Extract the [x, y] coordinate from the center of the cell holding the provided text.  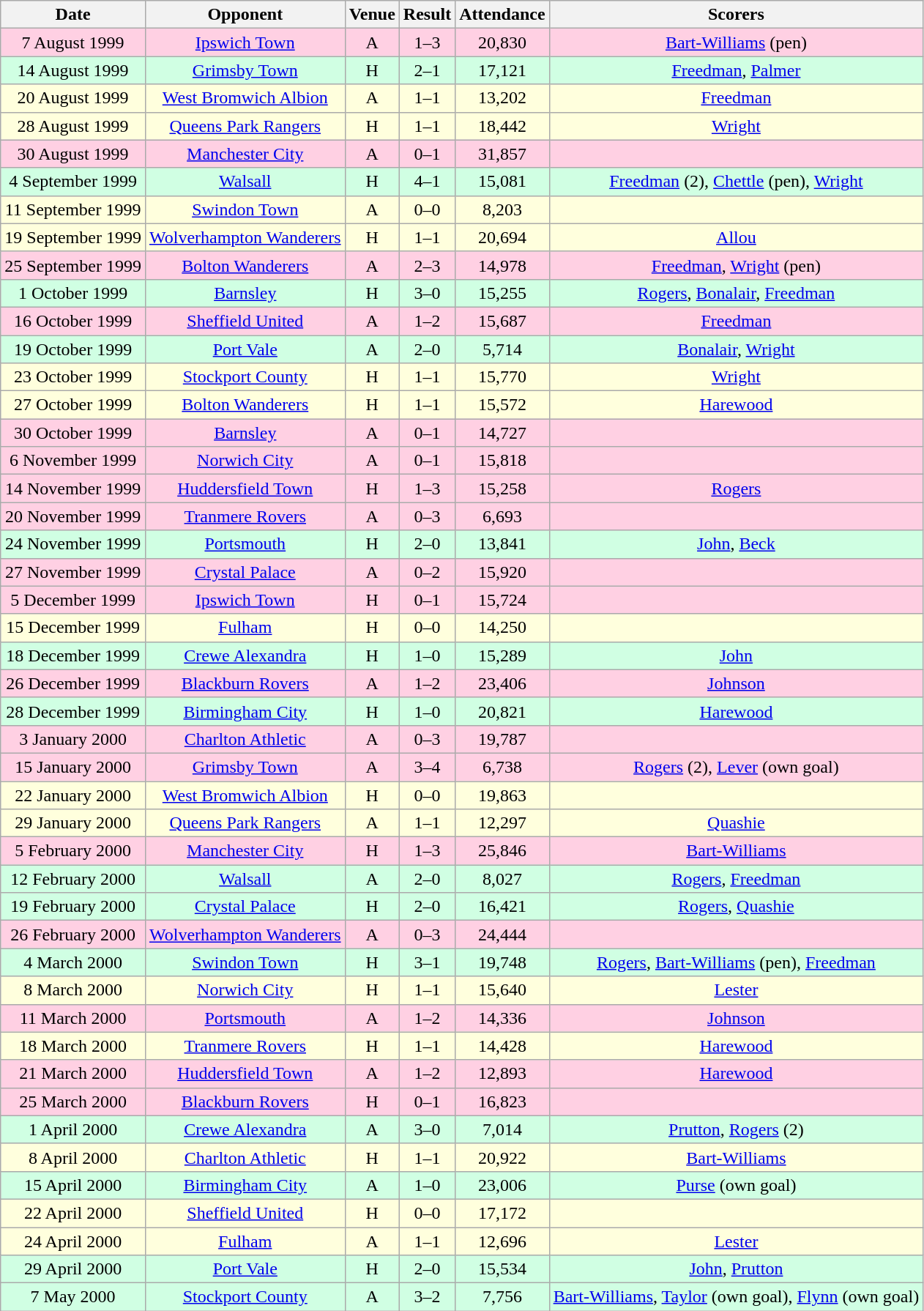
19,863 [502, 795]
20,830 [502, 42]
8 March 2000 [73, 990]
15,255 [502, 293]
30 August 1999 [73, 154]
14,250 [502, 628]
13,202 [502, 98]
14,727 [502, 433]
28 August 1999 [73, 126]
15,770 [502, 377]
Bart-Williams, Taylor (own goal), Flynn (own goal) [737, 1297]
27 October 1999 [73, 405]
14 November 1999 [73, 489]
6 November 1999 [73, 461]
0–2 [427, 572]
19 February 2000 [73, 907]
18 December 1999 [73, 655]
14,336 [502, 1018]
Purse (own goal) [737, 1185]
1 April 2000 [73, 1129]
20,922 [502, 1157]
18,442 [502, 126]
Quashie [737, 823]
8,027 [502, 879]
17,172 [502, 1213]
15,534 [502, 1269]
Freedman, Wright (pen) [737, 265]
Attendance [502, 15]
3–2 [427, 1297]
Rogers, Bonalair, Freedman [737, 293]
7 May 2000 [73, 1297]
22 January 2000 [73, 795]
15,081 [502, 182]
11 March 2000 [73, 1018]
Rogers [737, 489]
Opponent [245, 15]
13,841 [502, 544]
Date [73, 15]
24,444 [502, 935]
Rogers, Bart-Williams (pen), Freedman [737, 962]
2–1 [427, 70]
26 February 2000 [73, 935]
3 January 2000 [73, 739]
23 October 1999 [73, 377]
19,787 [502, 739]
24 April 2000 [73, 1241]
7,014 [502, 1129]
23,006 [502, 1185]
20,694 [502, 237]
27 November 1999 [73, 572]
14,978 [502, 265]
Venue [372, 15]
Rogers, Quashie [737, 907]
30 October 1999 [73, 433]
Freedman (2), Chettle (pen), Wright [737, 182]
8,203 [502, 209]
29 January 2000 [73, 823]
15,258 [502, 489]
17,121 [502, 70]
15,818 [502, 461]
29 April 2000 [73, 1269]
5 February 2000 [73, 851]
7 August 1999 [73, 42]
12,696 [502, 1241]
Prutton, Rogers (2) [737, 1129]
12,893 [502, 1074]
4 September 1999 [73, 182]
15,572 [502, 405]
15 December 1999 [73, 628]
8 April 2000 [73, 1157]
Bart-Williams (pen) [737, 42]
20 November 1999 [73, 516]
3–1 [427, 962]
12,297 [502, 823]
15,687 [502, 321]
26 December 1999 [73, 683]
19 October 1999 [73, 349]
14 August 1999 [73, 70]
15,724 [502, 600]
Freedman, Palmer [737, 70]
John, Prutton [737, 1269]
31,857 [502, 154]
22 April 2000 [73, 1213]
15,920 [502, 572]
24 November 1999 [73, 544]
4 March 2000 [73, 962]
16,823 [502, 1102]
19 September 1999 [73, 237]
11 September 1999 [73, 209]
12 February 2000 [73, 879]
20 August 1999 [73, 98]
19,748 [502, 962]
15,289 [502, 655]
1 October 1999 [73, 293]
20,821 [502, 711]
23,406 [502, 683]
15 April 2000 [73, 1185]
16,421 [502, 907]
21 March 2000 [73, 1074]
John [737, 655]
Rogers (2), Lever (own goal) [737, 767]
6,738 [502, 767]
16 October 1999 [73, 321]
Rogers, Freedman [737, 879]
15 January 2000 [73, 767]
15,640 [502, 990]
28 December 1999 [73, 711]
5,714 [502, 349]
14,428 [502, 1046]
John, Beck [737, 544]
25 March 2000 [73, 1102]
25 September 1999 [73, 265]
7,756 [502, 1297]
3–4 [427, 767]
Result [427, 15]
18 March 2000 [73, 1046]
4–1 [427, 182]
2–3 [427, 265]
Scorers [737, 15]
Allou [737, 237]
Bonalair, Wright [737, 349]
5 December 1999 [73, 600]
25,846 [502, 851]
6,693 [502, 516]
